Scan for the cell matching the given text and deliver its (X, Y) coordinate at center. 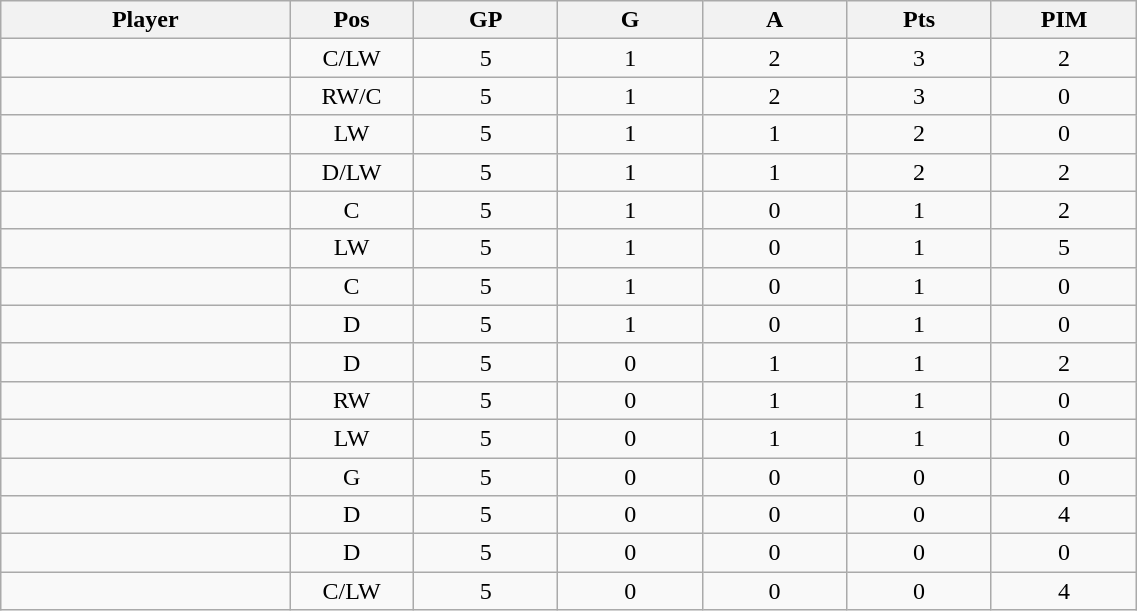
Pos (352, 20)
Pts (919, 20)
RW/C (352, 96)
D/LW (352, 172)
RW (352, 400)
Player (146, 20)
PIM (1064, 20)
GP (485, 20)
A (774, 20)
